Extract the (X, Y) coordinate from the center of the cell holding the provided text.  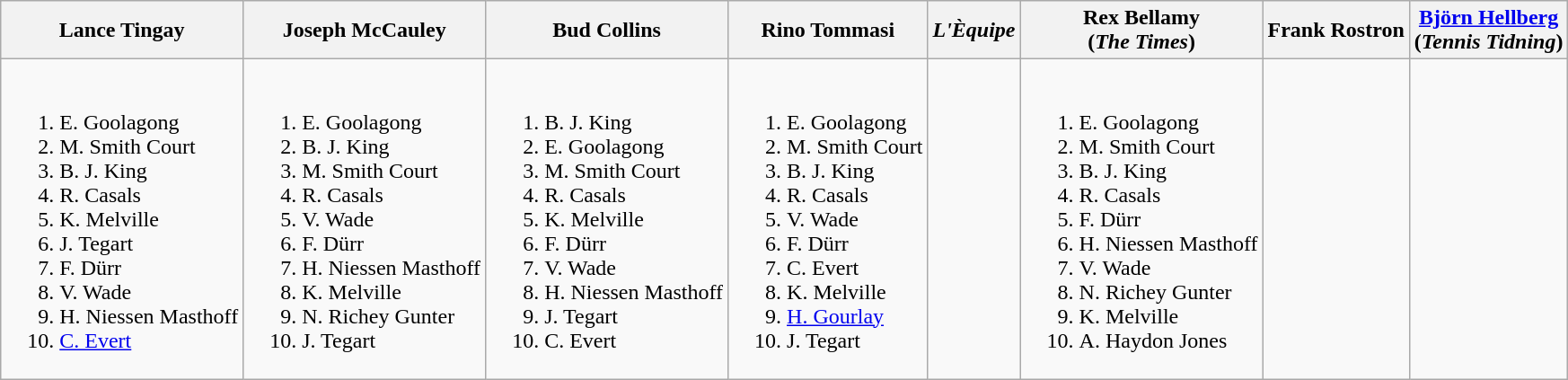
Frank Rostron (1336, 31)
Rex Bellamy(The Times) (1141, 31)
Björn Hellberg(Tennis Tidning) (1489, 31)
E. Goolagong B. J. King M. Smith Court R. Casals V. Wade F. Dürr H. Niessen Masthoff K. Melville N. Richey Gunter J. Tegart (365, 219)
L'Èquipe (973, 31)
Rino Tommasi (828, 31)
Bud Collins (607, 31)
Lance Tingay (122, 31)
Joseph McCauley (365, 31)
B. J. King E. Goolagong M. Smith Court R. Casals K. Melville F. Dürr V. Wade H. Niessen Masthoff J. Tegart C. Evert (607, 219)
E. Goolagong M. Smith Court B. J. King R. Casals F. Dürr H. Niessen Masthoff V. Wade N. Richey Gunter K. Melville A. Haydon Jones (1141, 219)
E. Goolagong M. Smith Court B. J. King R. Casals V. Wade F. Dürr C. Evert K. Melville H. Gourlay J. Tegart (828, 219)
E. Goolagong M. Smith Court B. J. King R. Casals K. Melville J. Tegart F. Dürr V. Wade H. Niessen Masthoff C. Evert (122, 219)
